Detect which cell encompasses the target text, then output its (X, Y) center coordinate. 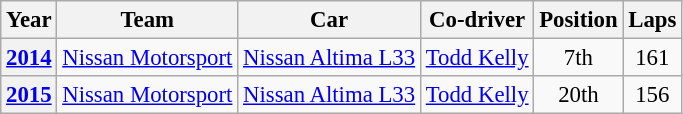
7th (578, 58)
Car (330, 20)
20th (578, 95)
Co-driver (476, 20)
Laps (652, 20)
2014 (29, 58)
161 (652, 58)
Position (578, 20)
Year (29, 20)
Team (148, 20)
156 (652, 95)
2015 (29, 95)
